For the text-containing cell, return its midpoint in (x, y) coordinate format. 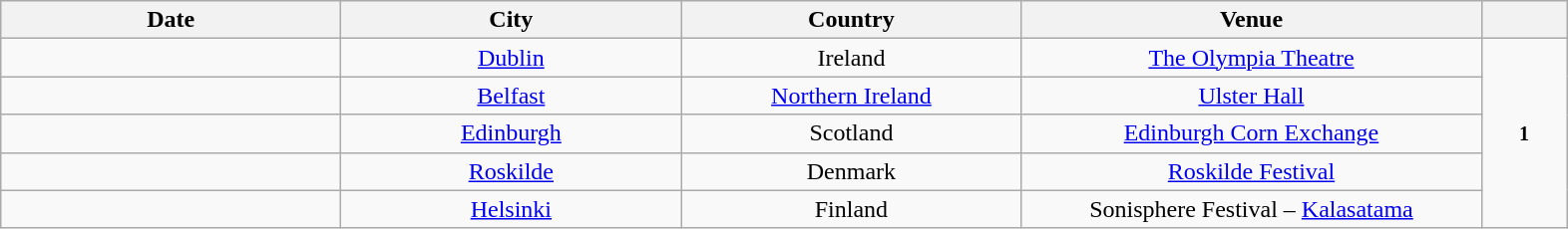
The Olympia Theatre (1251, 58)
Ulster Hall (1251, 96)
Helsinki (511, 209)
Ireland (852, 58)
Denmark (852, 171)
Date (172, 20)
Edinburgh Corn Exchange (1251, 133)
Belfast (511, 96)
Venue (1251, 20)
Scotland (852, 133)
Sonisphere Festival – Kalasatama (1251, 209)
Northern Ireland (852, 96)
Dublin (511, 58)
Edinburgh (511, 133)
Country (852, 20)
Roskilde (511, 171)
City (511, 20)
Finland (852, 209)
1 (1524, 133)
Roskilde Festival (1251, 171)
